Determine the [x, y] coordinate at the center of the cell enclosing the given text.  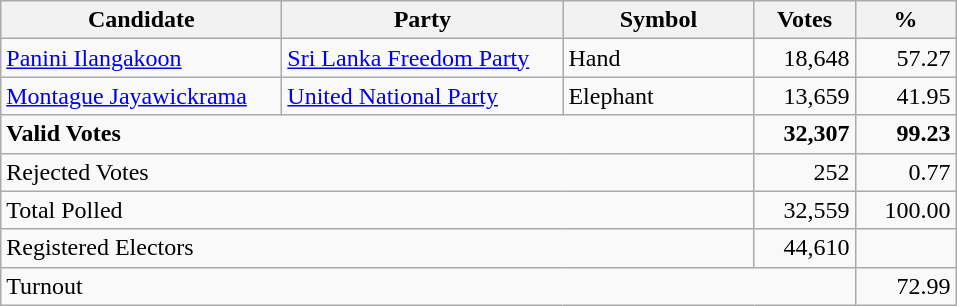
13,659 [804, 96]
Total Polled [378, 210]
0.77 [906, 172]
United National Party [422, 96]
Valid Votes [378, 134]
72.99 [906, 286]
99.23 [906, 134]
44,610 [804, 248]
32,559 [804, 210]
Candidate [142, 20]
Registered Electors [378, 248]
Sri Lanka Freedom Party [422, 58]
Panini Ilangakoon [142, 58]
Party [422, 20]
41.95 [906, 96]
18,648 [804, 58]
57.27 [906, 58]
252 [804, 172]
Votes [804, 20]
Rejected Votes [378, 172]
Hand [658, 58]
Turnout [428, 286]
Elephant [658, 96]
100.00 [906, 210]
Symbol [658, 20]
32,307 [804, 134]
Montague Jayawickrama [142, 96]
% [906, 20]
